Scan for the cell matching the given text and deliver its (X, Y) coordinate at center. 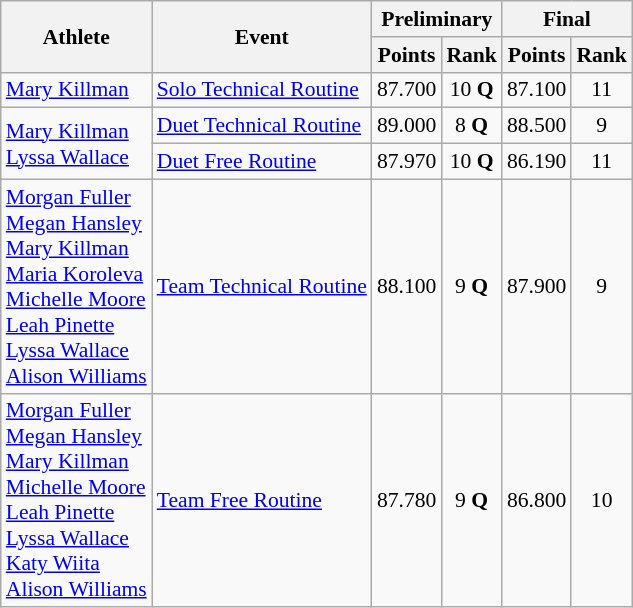
87.900 (536, 286)
87.970 (406, 162)
Morgan FullerMegan HansleyMary KillmanMichelle MooreLeah PinetteLyssa WallaceKaty WiitaAlison Williams (76, 500)
86.190 (536, 162)
89.000 (406, 126)
87.700 (406, 90)
Mary KillmanLyssa Wallace (76, 144)
Morgan FullerMegan HansleyMary KillmanMaria KorolevaMichelle MooreLeah PinetteLyssa WallaceAlison Williams (76, 286)
Team Free Routine (262, 500)
8 Q (472, 126)
10 (602, 500)
88.100 (406, 286)
Final (567, 19)
Preliminary (437, 19)
Duet Free Routine (262, 162)
Event (262, 36)
Solo Technical Routine (262, 90)
87.100 (536, 90)
Duet Technical Routine (262, 126)
88.500 (536, 126)
Team Technical Routine (262, 286)
87.780 (406, 500)
Mary Killman (76, 90)
86.800 (536, 500)
Athlete (76, 36)
